Find where the given text appears and provide that cell's center as [x, y] coordinate. 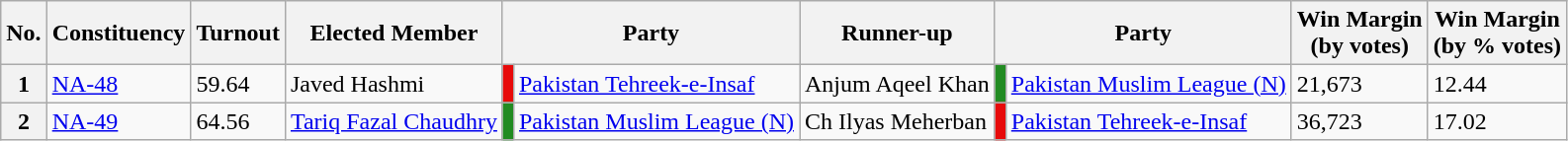
Anjum Aqeel Khan [897, 84]
NA-49 [119, 121]
1 [24, 84]
12.44 [1497, 84]
2 [24, 121]
Tariq Fazal Chaudhry [393, 121]
Javed Hashmi [393, 84]
Elected Member [393, 34]
17.02 [1497, 121]
Turnout [238, 34]
21,673 [1359, 84]
Ch Ilyas Meherban [897, 121]
64.56 [238, 121]
59.64 [238, 84]
Win Margin(by votes) [1359, 34]
NA-48 [119, 84]
Runner-up [897, 34]
Win Margin(by % votes) [1497, 34]
36,723 [1359, 121]
No. [24, 34]
Constituency [119, 34]
